Find where the given text appears and provide that cell's center as (X, Y) coordinate. 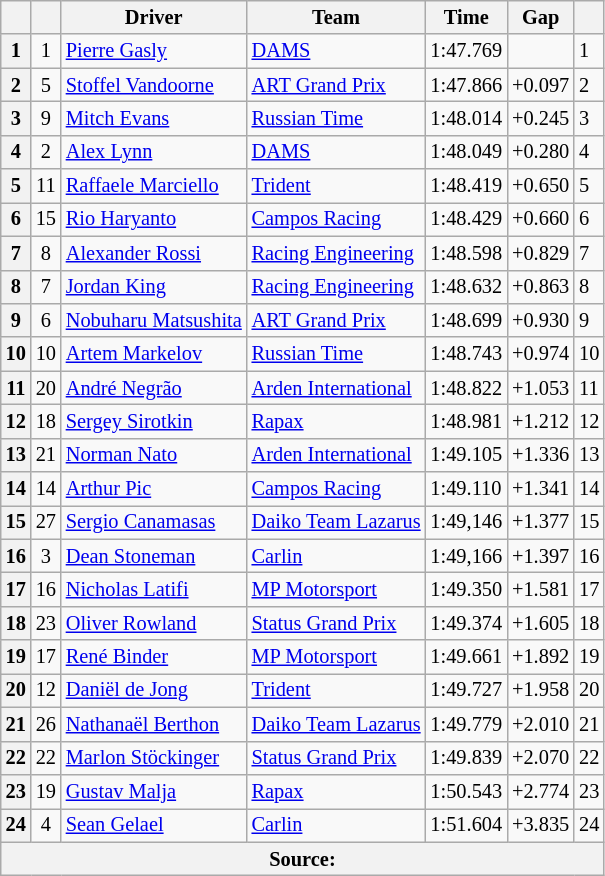
Norman Nato (154, 455)
26 (46, 724)
+2.070 (540, 758)
1:50.543 (466, 791)
1:47.769 (466, 51)
Sergio Canamasas (154, 522)
+0.097 (540, 85)
1:48.014 (466, 118)
1:49.374 (466, 623)
1:51.604 (466, 825)
1:48.699 (466, 320)
+1.053 (540, 388)
André Negrão (154, 388)
27 (46, 522)
Nobuharu Matsushita (154, 320)
Sergey Sirotkin (154, 421)
1:49,166 (466, 556)
1:49.105 (466, 455)
1:49.839 (466, 758)
1:49.110 (466, 489)
Rio Haryanto (154, 219)
Stoffel Vandoorne (154, 85)
René Binder (154, 657)
+1.397 (540, 556)
Team (336, 17)
+1.892 (540, 657)
Alexander Rossi (154, 253)
+2.010 (540, 724)
1:48.429 (466, 219)
+0.863 (540, 287)
Jordan King (154, 287)
+3.835 (540, 825)
Nathanaël Berthon (154, 724)
+1.212 (540, 421)
1:48.632 (466, 287)
+2.774 (540, 791)
1:48.419 (466, 186)
1:49.661 (466, 657)
Artem Markelov (154, 354)
Time (466, 17)
Sean Gelael (154, 825)
1:48.822 (466, 388)
Dean Stoneman (154, 556)
+1.958 (540, 690)
+1.581 (540, 589)
1:47.866 (466, 85)
Daniël de Jong (154, 690)
Alex Lynn (154, 152)
Source: (302, 859)
+0.974 (540, 354)
+0.660 (540, 219)
Mitch Evans (154, 118)
1:48.981 (466, 421)
Gustav Malja (154, 791)
1:49.779 (466, 724)
Pierre Gasly (154, 51)
1:48.598 (466, 253)
Gap (540, 17)
+1.377 (540, 522)
+0.245 (540, 118)
Raffaele Marciello (154, 186)
+1.341 (540, 489)
Oliver Rowland (154, 623)
+0.930 (540, 320)
+1.336 (540, 455)
Nicholas Latifi (154, 589)
+0.280 (540, 152)
+0.829 (540, 253)
+1.605 (540, 623)
+0.650 (540, 186)
1:49,146 (466, 522)
Marlon Stöckinger (154, 758)
1:48.049 (466, 152)
1:48.743 (466, 354)
1:49.350 (466, 589)
Driver (154, 17)
Arthur Pic (154, 489)
1:49.727 (466, 690)
